Extract the (X, Y) coordinate from the center of the cell holding the provided text.  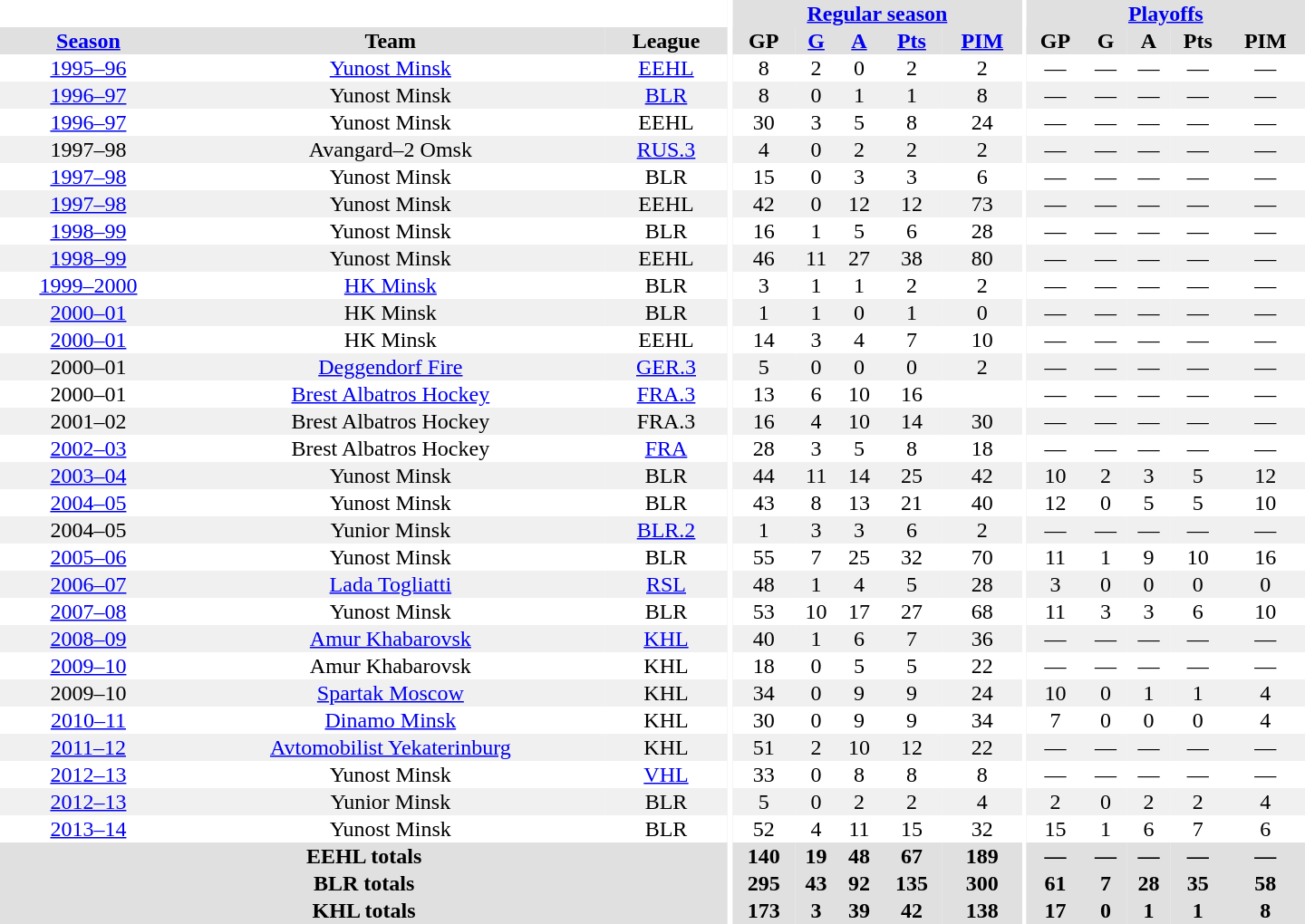
19 (816, 856)
52 (763, 829)
Dinamo Minsk (391, 720)
58 (1265, 883)
FRA (666, 448)
VHL (666, 775)
92 (859, 883)
League (666, 41)
1995–96 (89, 68)
61 (1056, 883)
173 (763, 910)
46 (763, 258)
2010–11 (89, 720)
44 (763, 476)
GER.3 (666, 367)
2006–07 (89, 584)
135 (912, 883)
BLR totals (364, 883)
Season (89, 41)
2001–02 (89, 421)
80 (982, 258)
300 (982, 883)
Regular season (877, 14)
2005–06 (89, 557)
138 (982, 910)
RSL (666, 584)
Avtomobilist Yekaterinburg (391, 747)
2011–12 (89, 747)
Avangard–2 Omsk (391, 149)
38 (912, 258)
67 (912, 856)
EEHL totals (364, 856)
1999–2000 (89, 285)
Team (391, 41)
55 (763, 557)
2008–09 (89, 639)
189 (982, 856)
2003–04 (89, 476)
KHL totals (364, 910)
BLR.2 (666, 530)
70 (982, 557)
RUS.3 (666, 149)
Lada Togliatti (391, 584)
Playoffs (1165, 14)
35 (1198, 883)
Spartak Moscow (391, 693)
21 (912, 503)
51 (763, 747)
295 (763, 883)
39 (859, 910)
2002–03 (89, 448)
2013–14 (89, 829)
53 (763, 611)
73 (982, 204)
68 (982, 611)
36 (982, 639)
33 (763, 775)
Deggendorf Fire (391, 367)
2007–08 (89, 611)
140 (763, 856)
